Scan for the cell matching the given text and deliver its [X, Y] coordinate at center. 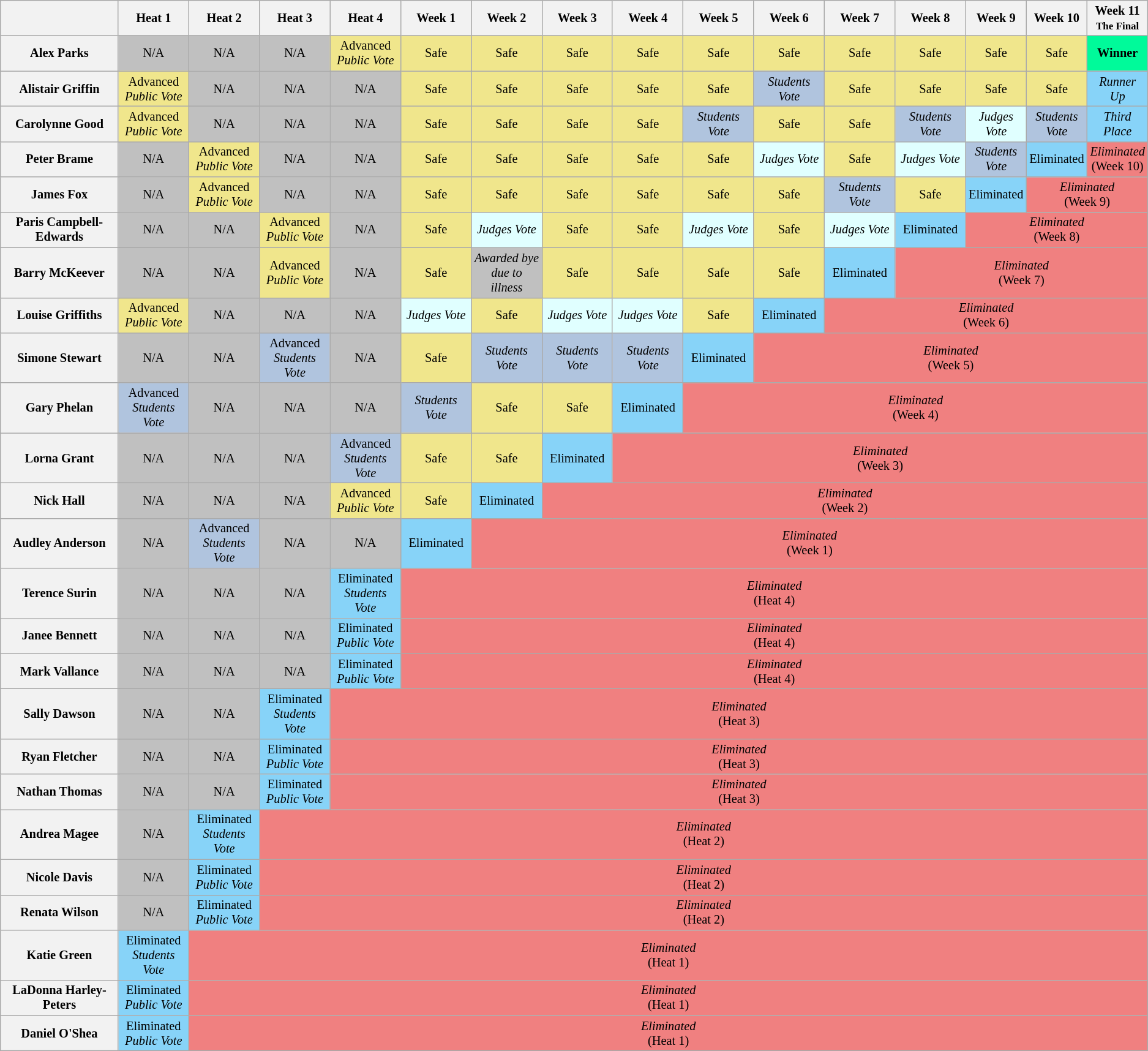
Awarded byedue to illness [507, 273]
James Fox [59, 195]
Eliminated(Week 10) [1117, 159]
Eliminated(Week 5) [951, 358]
Nicole Davis [59, 877]
Sally Dawson [59, 714]
Heat 3 [295, 18]
Carolynne Good [59, 124]
Week 6 [789, 18]
Katie Green [59, 955]
Eliminated(Week 8) [1057, 230]
Runner Up [1117, 89]
Week 1 [436, 18]
Terence Surin [59, 593]
Week 3 [577, 18]
Peter Brame [59, 159]
Mark Vallance [59, 671]
Eliminated(Week 7) [1021, 273]
Janee Bennett [59, 636]
Paris Campbell-Edwards [59, 230]
Week 9 [996, 18]
Eliminated(Week 4) [916, 408]
Renata Wilson [59, 913]
Barry McKeever [59, 273]
Daniel O'Shea [59, 1033]
Nick Hall [59, 500]
Eliminated(Week 6) [986, 315]
Nathan Thomas [59, 792]
Heat 2 [224, 18]
Ryan Fletcher [59, 756]
Audley Anderson [59, 543]
Lorna Grant [59, 458]
Louise Griffiths [59, 315]
Week 10 [1057, 18]
LaDonna Harley-Peters [59, 998]
Alex Parks [59, 53]
Simone Stewart [59, 358]
Eliminated(Week 3) [880, 458]
Third Place [1117, 124]
Week 2 [507, 18]
Week 11The Final [1117, 18]
Week 4 [648, 18]
Gary Phelan [59, 408]
Week 5 [719, 18]
Eliminated(Week 9) [1087, 195]
Week 8 [931, 18]
Heat 1 [153, 18]
Alistair Griffin [59, 89]
Eliminated(Week 2) [845, 500]
Andrea Magee [59, 834]
Eliminated(Week 1) [809, 543]
Winner [1117, 53]
Week 7 [860, 18]
Heat 4 [365, 18]
